From the cell containing the given text, extract its center point as [x, y] coordinate. 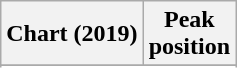
Chart (2019) [72, 34]
Peakposition [189, 34]
